From the cell containing the given text, extract its center point as [X, Y] coordinate. 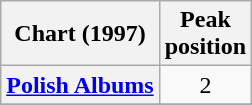
Peakposition [205, 34]
2 [205, 85]
Chart (1997) [80, 34]
Polish Albums [80, 85]
